Return the (x, y) coordinate for the center point of the cell that contains the specified text.  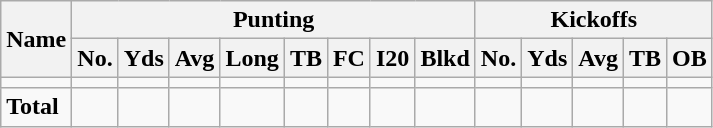
Blkd (445, 58)
Kickoffs (594, 20)
Name (36, 39)
FC (348, 58)
I20 (392, 58)
Punting (274, 20)
Total (36, 107)
Long (252, 58)
OB (690, 58)
